Determine the (X, Y) coordinate at the center of the cell enclosing the given text.  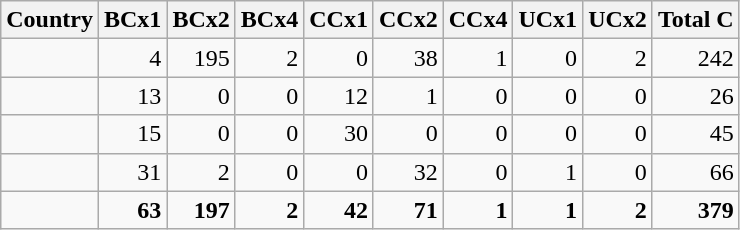
63 (132, 210)
12 (339, 96)
32 (408, 172)
197 (201, 210)
42 (339, 210)
Total C (696, 20)
26 (696, 96)
CCx2 (408, 20)
CCx1 (339, 20)
13 (132, 96)
BCx4 (269, 20)
15 (132, 134)
Country (50, 20)
45 (696, 134)
38 (408, 58)
195 (201, 58)
242 (696, 58)
66 (696, 172)
CCx4 (478, 20)
UCx2 (618, 20)
BCx1 (132, 20)
30 (339, 134)
UCx1 (548, 20)
71 (408, 210)
379 (696, 210)
BCx2 (201, 20)
4 (132, 58)
31 (132, 172)
